Locate the cell with the specified text and output its (x, y) center coordinate. 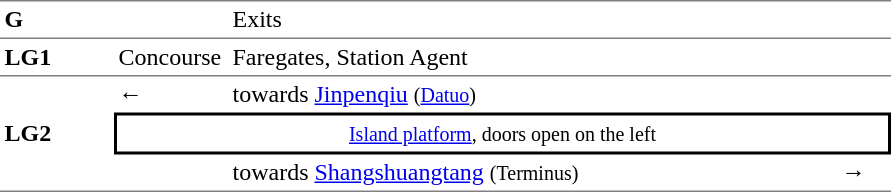
towards Jinpenqiu (Datuo) (532, 94)
G (57, 20)
LG1 (57, 58)
→ (864, 173)
LG2 (57, 134)
← (171, 94)
Island platform, doors open on the left (502, 133)
Faregates, Station Agent (532, 58)
Exits (532, 20)
towards Shangshuangtang (Terminus) (532, 173)
Concourse (171, 58)
